Return (X, Y) of the center of cell containing provided text 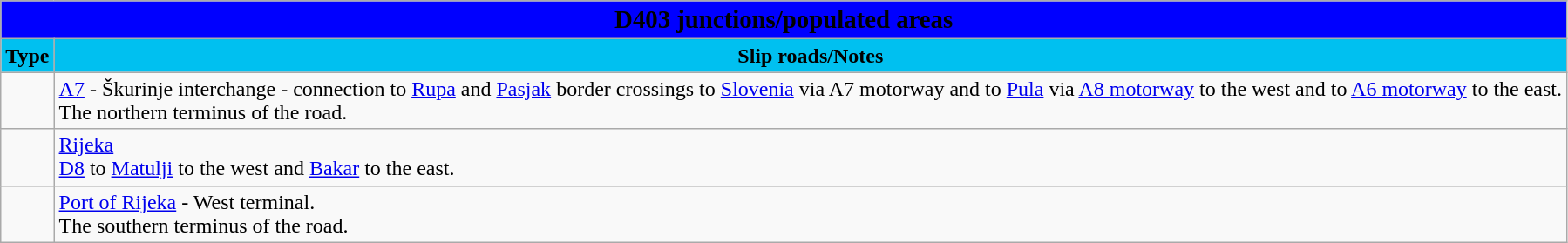
Type (28, 56)
Port of Rijeka - West terminal.The southern terminus of the road. (811, 214)
D403 junctions/populated areas (784, 20)
Rijeka D8 to Matulji to the west and Bakar to the east. (811, 157)
Slip roads/Notes (811, 56)
